Capture the cell that displays the provided text and extract its [X, Y] central coordinate. 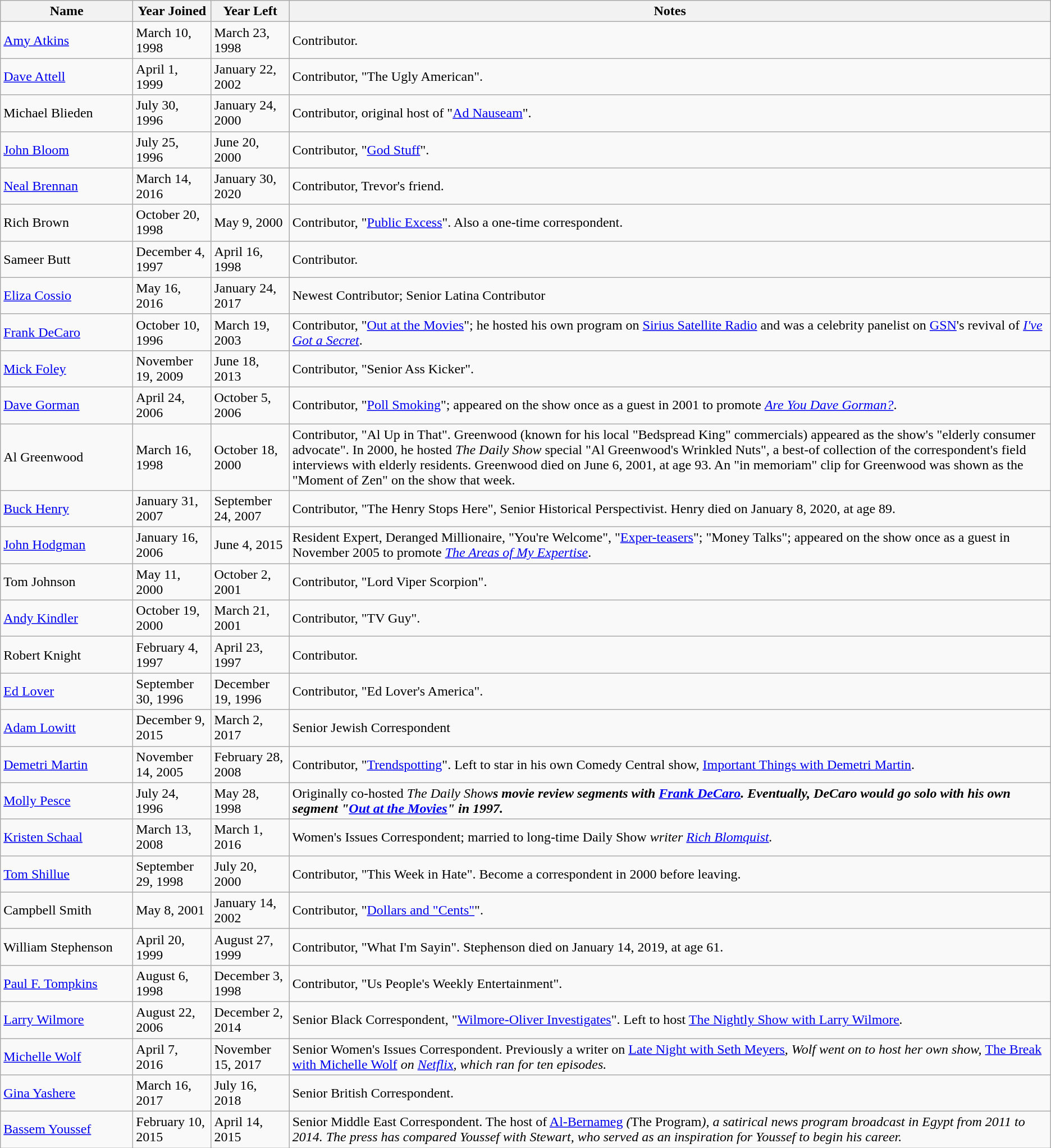
April 20, 1999 [172, 946]
Amy Atkins [67, 40]
January 31, 2007 [172, 509]
August 6, 1998 [172, 984]
Senior Black Correspondent, "Wilmore-Oliver Investigates". Left to host The Nightly Show with Larry Wilmore. [670, 1019]
July 25, 1996 [172, 149]
October 5, 2006 [250, 405]
July 16, 2018 [250, 1094]
Sameer Butt [67, 259]
Contributor, "Trendspotting". Left to star in his own Comedy Central show, Important Things with Demetri Martin. [670, 765]
Senior Jewish Correspondent [670, 728]
January 24, 2017 [250, 295]
September 30, 1996 [172, 692]
Bassem Youssef [67, 1129]
October 10, 1996 [172, 332]
Contributor, "What I'm Sayin". Stephenson died on January 14, 2019, at age 61. [670, 946]
Michael Blieden [67, 113]
March 14, 2016 [172, 186]
March 21, 2001 [250, 619]
March 16, 1998 [172, 457]
Campbell Smith [67, 911]
Frank DeCaro [67, 332]
April 16, 1998 [250, 259]
January 24, 2000 [250, 113]
John Hodgman [67, 546]
November 14, 2005 [172, 765]
Dave Gorman [67, 405]
December 2, 2014 [250, 1019]
October 20, 1998 [172, 222]
Contributor, "God Stuff". [670, 149]
Women's Issues Correspondent; married to long-time Daily Show writer Rich Blomquist. [670, 838]
Tom Johnson [67, 582]
June 20, 2000 [250, 149]
William Stephenson [67, 946]
December 9, 2015 [172, 728]
Larry Wilmore [67, 1019]
Newest Contributor; Senior Latina Contributor [670, 295]
February 10, 2015 [172, 1129]
Contributor, "TV Guy". [670, 619]
September 24, 2007 [250, 509]
Contributor, "The Ugly American". [670, 76]
Contributor, "Lord Viper Scorpion". [670, 582]
March 2, 2017 [250, 728]
Rich Brown [67, 222]
October 2, 2001 [250, 582]
Contributor, "Ed Lover's America". [670, 692]
Ed Lover [67, 692]
December 4, 1997 [172, 259]
Buck Henry [67, 509]
Notes [670, 11]
Contributor, "Dollars and "Cents"". [670, 911]
Dave Attell [67, 76]
Contributor, "Poll Smoking"; appeared on the show once as a guest in 2001 to promote Are You Dave Gorman?. [670, 405]
October 18, 2000 [250, 457]
November 15, 2017 [250, 1056]
January 30, 2020 [250, 186]
April 24, 2006 [172, 405]
January 16, 2006 [172, 546]
Robert Knight [67, 655]
July 24, 1996 [172, 801]
July 20, 2000 [250, 873]
November 19, 2009 [172, 368]
Senior British Correspondent. [670, 1094]
July 30, 1996 [172, 113]
March 23, 1998 [250, 40]
December 19, 1996 [250, 692]
Paul F. Tompkins [67, 984]
Mick Foley [67, 368]
March 19, 2003 [250, 332]
Michelle Wolf [67, 1056]
Al Greenwood [67, 457]
May 11, 2000 [172, 582]
October 19, 2000 [172, 619]
Demetri Martin [67, 765]
Year Left [250, 11]
June 4, 2015 [250, 546]
March 1, 2016 [250, 838]
Contributor, "Senior Ass Kicker". [670, 368]
April 1, 1999 [172, 76]
John Bloom [67, 149]
May 8, 2001 [172, 911]
March 10, 1998 [172, 40]
January 22, 2002 [250, 76]
Neal Brennan [67, 186]
Andy Kindler [67, 619]
Contributor, "Public Excess". Also a one-time correspondent. [670, 222]
Contributor, "This Week in Hate". Become a correspondent in 2000 before leaving. [670, 873]
May 16, 2016 [172, 295]
April 14, 2015 [250, 1129]
April 7, 2016 [172, 1056]
Eliza Cossio [67, 295]
March 13, 2008 [172, 838]
Tom Shillue [67, 873]
June 18, 2013 [250, 368]
Contributor, original host of "Ad Nauseam". [670, 113]
Adam Lowitt [67, 728]
Name [67, 11]
Kristen Schaal [67, 838]
August 27, 1999 [250, 946]
September 29, 1998 [172, 873]
December 3, 1998 [250, 984]
August 22, 2006 [172, 1019]
April 23, 1997 [250, 655]
Contributor, Trevor's friend. [670, 186]
Molly Pesce [67, 801]
Year Joined [172, 11]
February 4, 1997 [172, 655]
Gina Yashere [67, 1094]
February 28, 2008 [250, 765]
Contributor, "Us People's Weekly Entertainment". [670, 984]
May 28, 1998 [250, 801]
May 9, 2000 [250, 222]
March 16, 2017 [172, 1094]
January 14, 2002 [250, 911]
Contributor, "The Henry Stops Here", Senior Historical Perspectivist. Henry died on January 8, 2020, at age 89. [670, 509]
